Determine the (X, Y) coordinate at the center of the cell enclosing the given text.  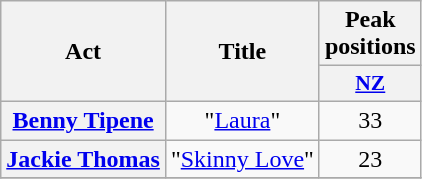
Peak positions (370, 34)
"Skinny Love" (242, 159)
23 (370, 159)
Act (84, 52)
"Laura" (242, 120)
Jackie Thomas (84, 159)
Benny Tipene (84, 120)
33 (370, 120)
Title (242, 52)
NZ (370, 84)
